Find where the given text appears and provide that cell's center as (X, Y) coordinate. 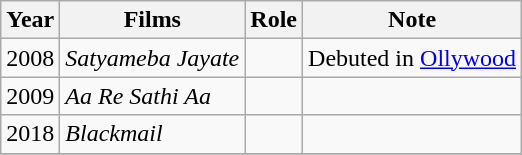
Year (30, 20)
2018 (30, 134)
Note (412, 20)
2008 (30, 58)
Debuted in Ollywood (412, 58)
Role (274, 20)
2009 (30, 96)
Blackmail (152, 134)
Satyameba Jayate (152, 58)
Aa Re Sathi Aa (152, 96)
Films (152, 20)
